Identify which cell holds the provided text, then report its (X, Y) central coordinate. 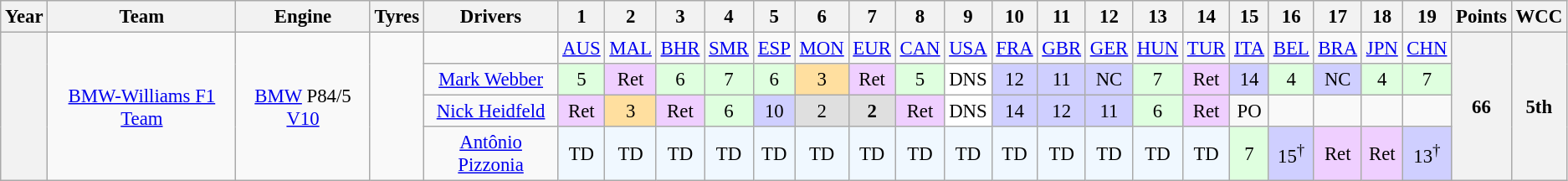
AUS (582, 49)
1 (582, 17)
18 (1382, 17)
FRA (1014, 49)
MAL (631, 49)
Mark Webber (490, 80)
Year (24, 17)
16 (1291, 17)
USA (968, 49)
ITA (1250, 49)
BRA (1337, 49)
Drivers (490, 17)
BMW P84/5 V10 (303, 107)
GBR (1061, 49)
BEL (1291, 49)
15 (1250, 17)
Points (1481, 17)
15† (1291, 154)
SMR (730, 49)
JPN (1382, 49)
CHN (1427, 49)
17 (1337, 17)
HUN (1158, 49)
13 (1158, 17)
19 (1427, 17)
Tyres (397, 17)
BHR (679, 49)
5th (1539, 107)
9 (968, 17)
PO (1250, 111)
MON (822, 49)
13† (1427, 154)
WCC (1539, 17)
EUR (872, 49)
Nick Heidfeld (490, 111)
TUR (1207, 49)
CAN (920, 49)
BMW-Williams F1 Team (142, 107)
ESP (774, 49)
Team (142, 17)
66 (1481, 107)
GER (1109, 49)
Antônio Pizzonia (490, 154)
Engine (303, 17)
8 (920, 17)
